Capture the cell that displays the provided text and extract its [X, Y] central coordinate. 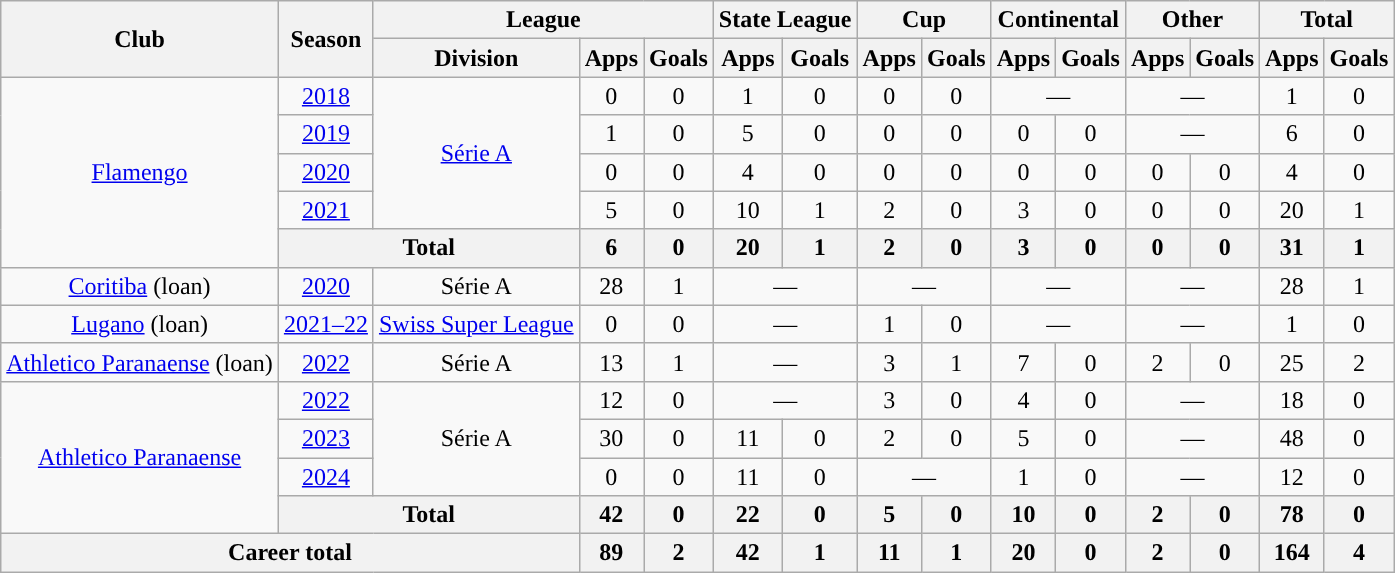
Athletico Paranaense [140, 457]
Flamengo [140, 172]
25 [1292, 362]
164 [1292, 553]
89 [611, 553]
18 [1292, 400]
Career total [290, 553]
30 [611, 438]
Swiss Super League [476, 324]
State League [785, 20]
2023 [326, 438]
13 [611, 362]
2021–22 [326, 324]
League [543, 20]
2019 [326, 134]
31 [1292, 248]
7 [1023, 362]
2024 [326, 477]
Athletico Paranaense (loan) [140, 362]
Cup [924, 20]
48 [1292, 438]
22 [748, 515]
2018 [326, 96]
Continental [1058, 20]
78 [1292, 515]
Lugano (loan) [140, 324]
Other [1192, 20]
Season [326, 39]
2021 [326, 210]
Division [476, 58]
Coritiba (loan) [140, 286]
Club [140, 39]
